Capture the cell that displays the provided text and extract its [X, Y] central coordinate. 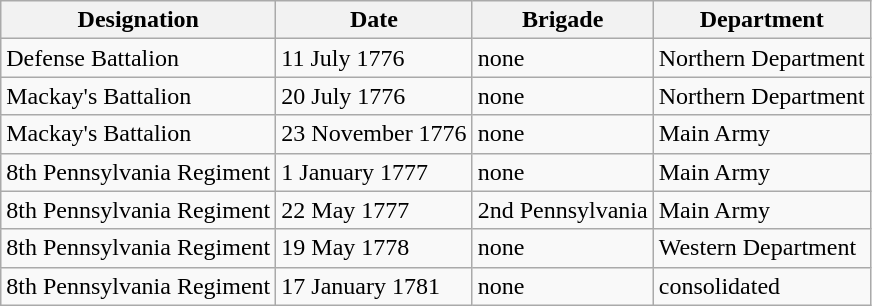
2nd Pennsylvania [562, 210]
19 May 1778 [374, 248]
Western Department [762, 248]
23 November 1776 [374, 134]
1 January 1777 [374, 172]
Designation [138, 20]
22 May 1777 [374, 210]
Defense Battalion [138, 58]
11 July 1776 [374, 58]
consolidated [762, 286]
17 January 1781 [374, 286]
20 July 1776 [374, 96]
Date [374, 20]
Department [762, 20]
Brigade [562, 20]
